From the cell containing the given text, extract its center point as (X, Y) coordinate. 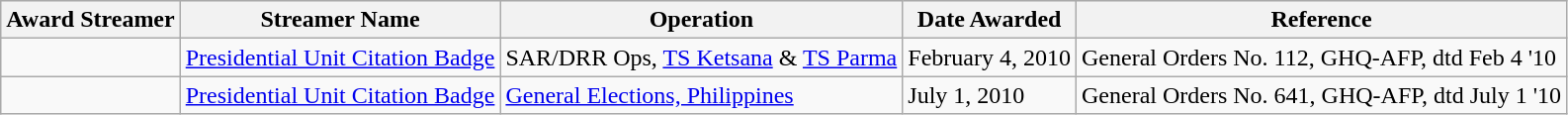
Operation (702, 20)
Reference (1321, 20)
General Orders No. 112, GHQ-AFP, dtd Feb 4 '10 (1321, 57)
General Elections, Philippines (702, 95)
Date Awarded (990, 20)
General Orders No. 641, GHQ-AFP, dtd July 1 '10 (1321, 95)
SAR/DRR Ops, TS Ketsana & TS Parma (702, 57)
July 1, 2010 (990, 95)
Award Streamer (91, 20)
Streamer Name (340, 20)
February 4, 2010 (990, 57)
